Search for the cell housing the specified text and yield its (x, y) center coordinate. 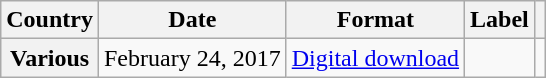
February 24, 2017 (192, 58)
Date (192, 20)
Various (50, 58)
Digital download (375, 58)
Format (375, 20)
Country (50, 20)
Label (500, 20)
